Determine the (x, y) coordinate at the center of the cell enclosing the given text.  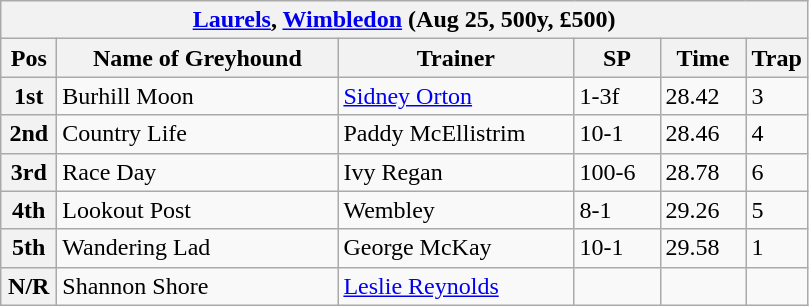
29.58 (703, 248)
Name of Greyhound (198, 58)
3rd (29, 172)
Laurels, Wimbledon (Aug 25, 500y, £500) (404, 20)
Ivy Regan (456, 172)
100-6 (617, 172)
Paddy McEllistrim (456, 134)
Shannon Shore (198, 286)
28.46 (703, 134)
8-1 (617, 210)
Wembley (456, 210)
28.42 (703, 96)
SP (617, 58)
Sidney Orton (456, 96)
1st (29, 96)
Pos (29, 58)
5th (29, 248)
2nd (29, 134)
Time (703, 58)
4 (776, 134)
George McKay (456, 248)
Burhill Moon (198, 96)
29.26 (703, 210)
5 (776, 210)
1 (776, 248)
Trainer (456, 58)
1-3f (617, 96)
4th (29, 210)
Country Life (198, 134)
Lookout Post (198, 210)
Leslie Reynolds (456, 286)
28.78 (703, 172)
Trap (776, 58)
3 (776, 96)
N/R (29, 286)
Wandering Lad (198, 248)
Race Day (198, 172)
6 (776, 172)
